From the cell containing the given text, extract its center point as [X, Y] coordinate. 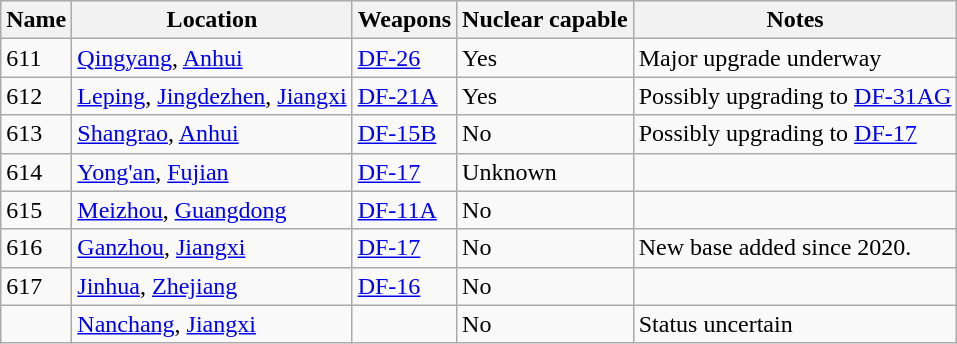
613 [36, 134]
DF-26 [404, 58]
Name [36, 20]
DF-15B [404, 134]
Possibly upgrading to DF-17 [795, 134]
New base added since 2020. [795, 248]
617 [36, 286]
Nanchang, Jiangxi [212, 324]
615 [36, 210]
Possibly upgrading to DF-31AG [795, 96]
Location [212, 20]
Weapons [404, 20]
DF-16 [404, 286]
Unknown [546, 172]
612 [36, 96]
Ganzhou, Jiangxi [212, 248]
Notes [795, 20]
Meizhou, Guangdong [212, 210]
Shangrao, Anhui [212, 134]
614 [36, 172]
611 [36, 58]
Yong'an, Fujian [212, 172]
Nuclear capable [546, 20]
616 [36, 248]
Jinhua, Zhejiang [212, 286]
Status uncertain [795, 324]
DF-11A [404, 210]
DF-21A [404, 96]
Qingyang, Anhui [212, 58]
Leping, Jingdezhen, Jiangxi [212, 96]
Major upgrade underway [795, 58]
